Find where the given text appears and provide that cell's center as [x, y] coordinate. 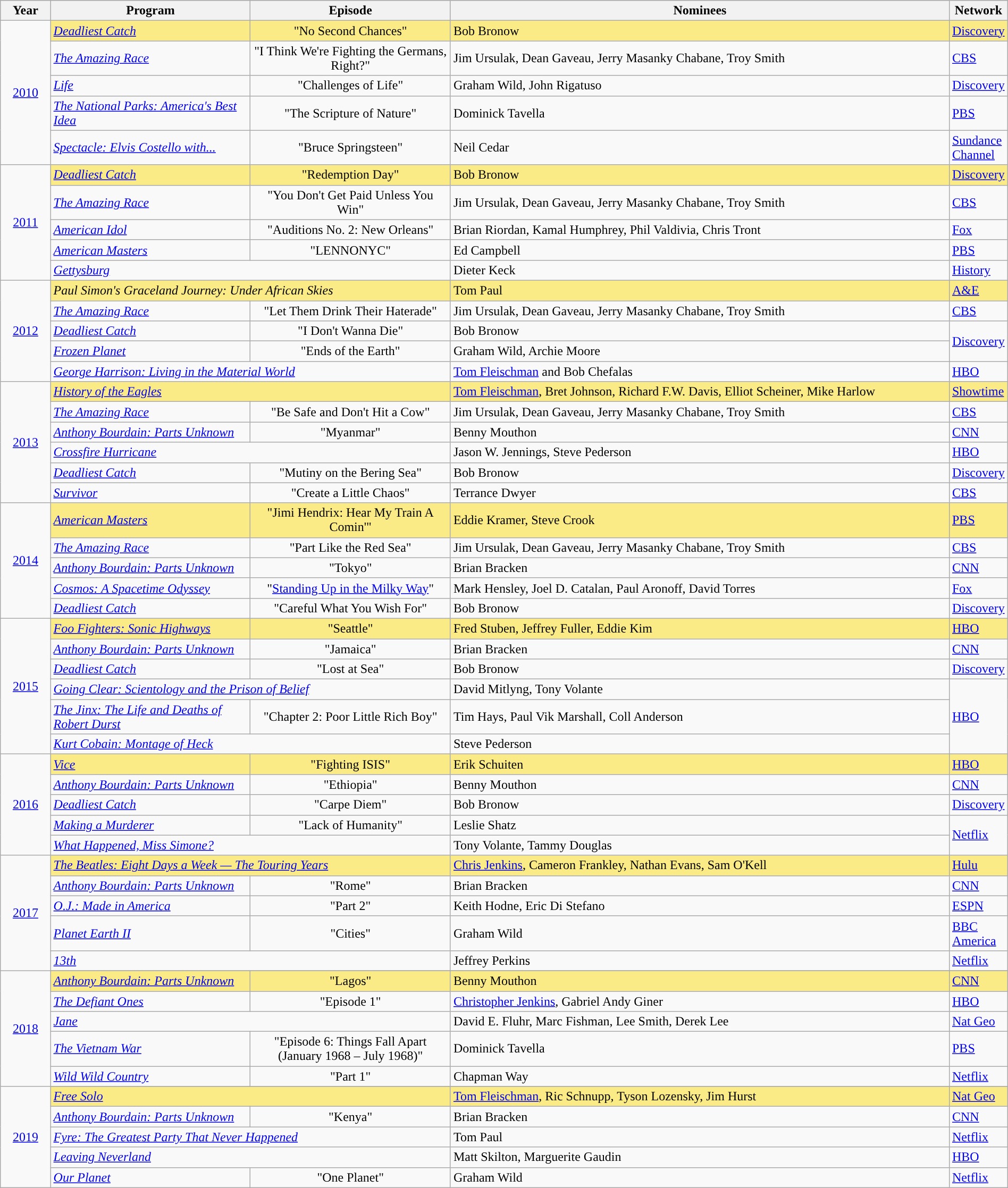
Going Clear: Scientology and the Prison of Belief [250, 689]
Hulu [978, 865]
Showtime [978, 392]
Sundance Channel [978, 148]
2015 [26, 686]
Matt Skilton, Marguerite Gaudin [700, 1157]
Steve Pederson [700, 744]
American Idol [150, 230]
Kurt Cobain: Montage of Heck [250, 744]
"One Planet" [350, 1177]
What Happened, Miss Simone? [250, 845]
"Carpe Diem" [350, 805]
2011 [26, 222]
"Cities" [350, 933]
Cosmos: A Spacetime Odyssey [150, 588]
Leslie Shatz [700, 825]
"Mutiny on the Bering Sea" [350, 473]
"Part 2" [350, 906]
BBC America [978, 933]
Jason W. Jennings, Steve Pederson [700, 452]
"You Don't Get Paid Unless You Win" [350, 202]
Eddie Kramer, Steve Crook [700, 520]
Gettysburg [250, 270]
Foo Fighters: Sonic Highways [150, 628]
"Chapter 2: Poor Little Rich Boy" [350, 717]
"LENNONYC" [350, 250]
"Jamaica" [350, 649]
Tony Volante, Tammy Douglas [700, 845]
Chris Jenkins, Cameron Frankley, Nathan Evans, Sam O'Kell [700, 865]
Graham Wild, John Rigatuso [700, 86]
Fred Stuben, Jeffrey Fuller, Eddie Kim [700, 628]
Tom Fleischman, Ric Schnupp, Tyson Lozensky, Jim Hurst [700, 1097]
"Careful What You Wish For" [350, 608]
Vice [150, 764]
George Harrison: Living in the Material World [250, 372]
"Ethiopia" [350, 785]
Planet Earth II [150, 933]
"Part Like the Red Sea" [350, 547]
"Redemption Day" [350, 175]
The National Parks: America's Best Idea [150, 113]
2014 [26, 560]
The Vietnam War [150, 1049]
"Rome" [350, 886]
"Episode 6: Things Fall Apart (January 1968 – July 1968)" [350, 1049]
Spectacle: Elvis Costello with... [150, 148]
"Bruce Springsteen" [350, 148]
The Beatles: Eight Days a Week — The Touring Years [250, 865]
2013 [26, 442]
"Create a Little Chaos" [350, 493]
Survivor [150, 493]
"Myanmar" [350, 432]
David Mitlyng, Tony Volante [700, 689]
Christopher Jenkins, Gabriel Andy Giner [700, 1001]
Program [150, 11]
"Part 1" [350, 1076]
2019 [26, 1137]
Fyre: The Greatest Party That Never Happened [250, 1137]
Tom Fleischman, Bret Johnson, Richard F.W. Davis, Elliot Scheiner, Mike Harlow [700, 392]
"Let Them Drink Their Haterade" [350, 311]
Jeffrey Perkins [700, 960]
Neil Cedar [700, 148]
"Ends of the Earth" [350, 351]
O.J.: Made in America [150, 906]
History [978, 270]
Nominees [700, 11]
History of the Eagles [250, 392]
"Auditions No. 2: New Orleans" [350, 230]
Episode [350, 11]
"Challenges of Life" [350, 86]
Paul Simon's Graceland Journey: Under African Skies [250, 290]
"The Scripture of Nature" [350, 113]
Tom Fleischman and Bob Chefalas [700, 372]
Tim Hays, Paul Vik Marshall, Coll Anderson [700, 717]
"I Don't Wanna Die" [350, 331]
Our Planet [150, 1177]
"Standing Up in the Milky Way" [350, 588]
"Be Safe and Don't Hit a Cow" [350, 412]
2018 [26, 1028]
Making a Murderer [150, 825]
Mark Hensley, Joel D. Catalan, Paul Aronoff, David Torres [700, 588]
Wild Wild Country [150, 1076]
"Tokyo" [350, 568]
"Jimi Hendrix: Hear My Train A Comin'" [350, 520]
2010 [26, 92]
Graham Wild, Archie Moore [700, 351]
Ed Campbell [700, 250]
Network [978, 11]
Crossfire Hurricane [250, 452]
A&E [978, 290]
13th [250, 960]
"I Think We're Fighting the Germans, Right?" [350, 58]
David E. Fluhr, Marc Fishman, Lee Smith, Derek Lee [700, 1022]
"No Second Chances" [350, 31]
"Seattle" [350, 628]
The Jinx: The Life and Deaths of Robert Durst [150, 717]
"Lost at Sea" [350, 669]
Free Solo [250, 1097]
2017 [26, 913]
Year [26, 11]
Jane [250, 1022]
Dieter Keck [700, 270]
Terrance Dwyer [700, 493]
Life [150, 86]
Erik Schuiten [700, 764]
"Lagos" [350, 981]
ESPN [978, 906]
"Fighting ISIS" [350, 764]
2012 [26, 331]
Frozen Planet [150, 351]
Keith Hodne, Eric Di Stefano [700, 906]
Leaving Neverland [250, 1157]
"Lack of Humanity" [350, 825]
Brian Riordan, Kamal Humphrey, Phil Valdivia, Chris Tront [700, 230]
"Kenya" [350, 1117]
"Episode 1" [350, 1001]
The Defiant Ones [150, 1001]
2016 [26, 805]
Chapman Way [700, 1076]
